Determine the (X, Y) coordinate at the center of the cell enclosing the given text.  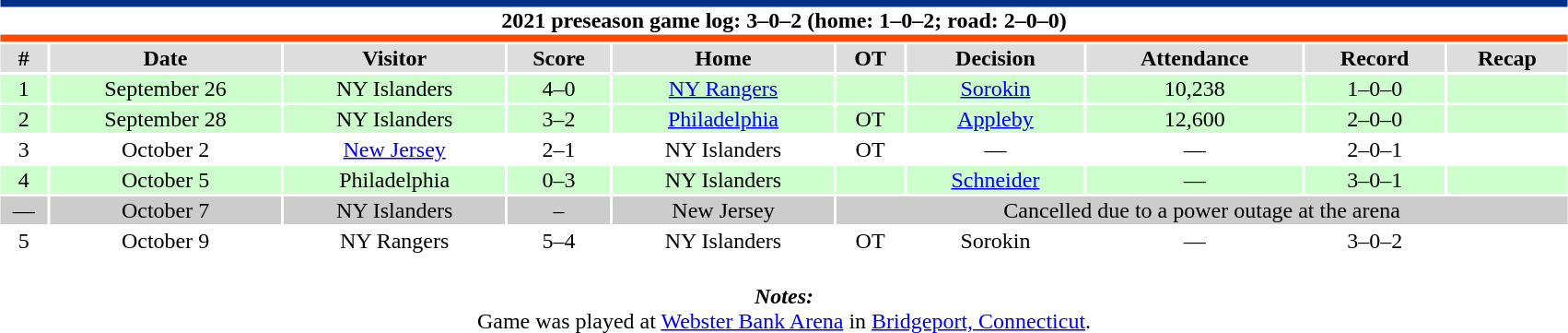
2021 preseason game log: 3–0–2 (home: 1–0–2; road: 2–0–0) (784, 20)
October 7 (166, 210)
10,238 (1195, 89)
1–0–0 (1375, 89)
Appleby (995, 119)
Record (1375, 58)
3–0–2 (1375, 241)
2–1 (558, 149)
October 9 (166, 241)
September 28 (166, 119)
3 (24, 149)
2–0–1 (1375, 149)
– (558, 210)
0–3 (558, 180)
2 (24, 119)
September 26 (166, 89)
Score (558, 58)
Visitor (394, 58)
October 2 (166, 149)
Recap (1507, 58)
4–0 (558, 89)
3–0–1 (1375, 180)
3–2 (558, 119)
Cancelled due to a power outage at the arena (1201, 210)
October 5 (166, 180)
5–4 (558, 241)
Home (723, 58)
Schneider (995, 180)
12,600 (1195, 119)
4 (24, 180)
5 (24, 241)
Decision (995, 58)
2–0–0 (1375, 119)
1 (24, 89)
Date (166, 58)
Attendance (1195, 58)
# (24, 58)
